From the cell containing the given text, extract its center point as [X, Y] coordinate. 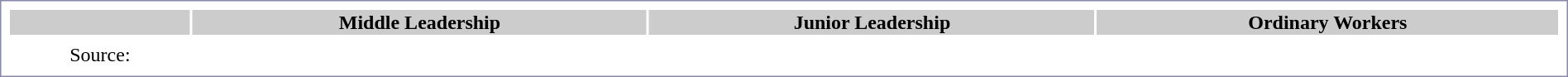
Ordinary Workers [1328, 22]
Source: [100, 55]
Middle Leadership [420, 22]
Junior Leadership [872, 22]
